For the text-containing cell, return its midpoint in (x, y) coordinate format. 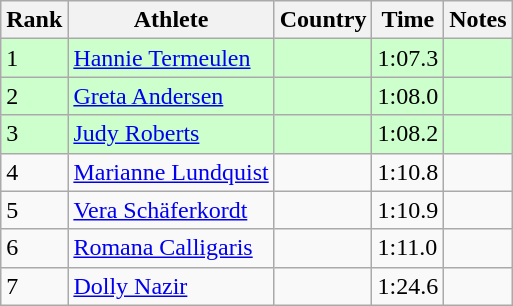
1:07.3 (408, 58)
1:08.2 (408, 134)
1:10.8 (408, 172)
1:24.6 (408, 286)
Time (408, 20)
3 (34, 134)
Country (323, 20)
Greta Andersen (171, 96)
Notes (478, 20)
4 (34, 172)
Rank (34, 20)
1:11.0 (408, 248)
Judy Roberts (171, 134)
Dolly Nazir (171, 286)
Hannie Termeulen (171, 58)
7 (34, 286)
Athlete (171, 20)
1:08.0 (408, 96)
2 (34, 96)
1:10.9 (408, 210)
Vera Schäferkordt (171, 210)
Marianne Lundquist (171, 172)
5 (34, 210)
Romana Calligaris (171, 248)
6 (34, 248)
1 (34, 58)
